Output the (X, Y) coordinate of the center of the cell containing the given text.  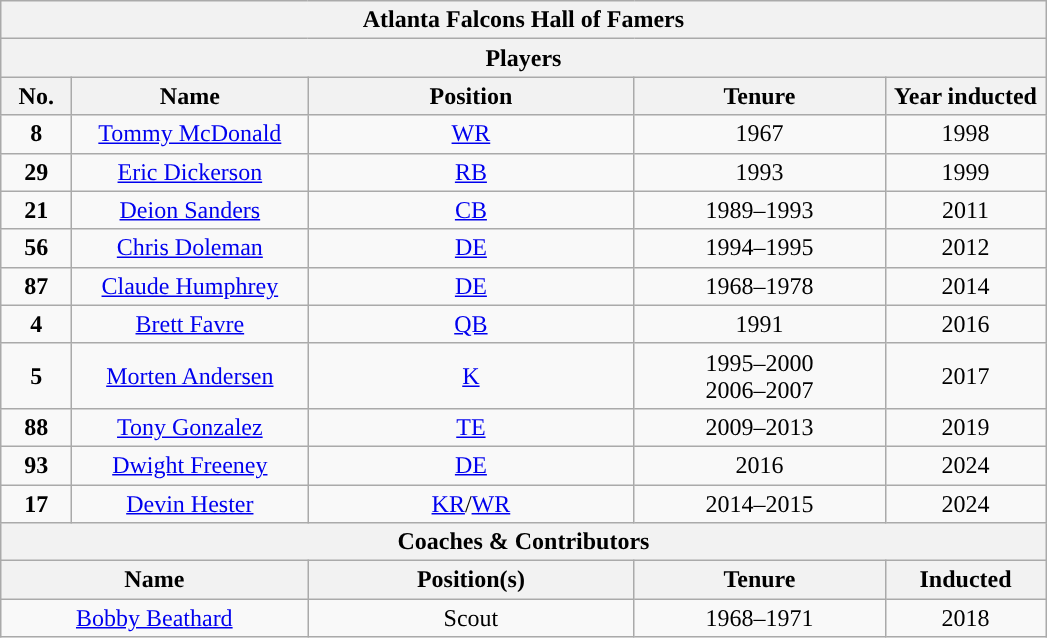
Brett Favre (190, 324)
Claude Humphrey (190, 286)
93 (36, 465)
Morten Andersen (190, 376)
Tommy McDonald (190, 134)
Players (524, 58)
88 (36, 427)
1968–1971 (760, 618)
1994–1995 (760, 248)
Dwight Freeney (190, 465)
Atlanta Falcons Hall of Famers (524, 20)
WR (471, 134)
Bobby Beathard (154, 618)
Year inducted (966, 96)
Position(s) (471, 580)
2014–2015 (760, 503)
No. (36, 96)
17 (36, 503)
KR/WR (471, 503)
Position (471, 96)
1968–1978 (760, 286)
K (471, 376)
1993 (760, 172)
2017 (966, 376)
Eric Dickerson (190, 172)
21 (36, 210)
Devin Hester (190, 503)
2019 (966, 427)
2009–2013 (760, 427)
Inducted (966, 580)
TE (471, 427)
Chris Doleman (190, 248)
29 (36, 172)
5 (36, 376)
Scout (471, 618)
56 (36, 248)
QB (471, 324)
1999 (966, 172)
87 (36, 286)
Coaches & Contributors (524, 542)
Deion Sanders (190, 210)
2014 (966, 286)
8 (36, 134)
2012 (966, 248)
1998 (966, 134)
2011 (966, 210)
1967 (760, 134)
2018 (966, 618)
1989–1993 (760, 210)
CB (471, 210)
RB (471, 172)
4 (36, 324)
1995–20002006–2007 (760, 376)
1991 (760, 324)
Tony Gonzalez (190, 427)
